Return the (X, Y) coordinate for the center point of the cell that contains the specified text.  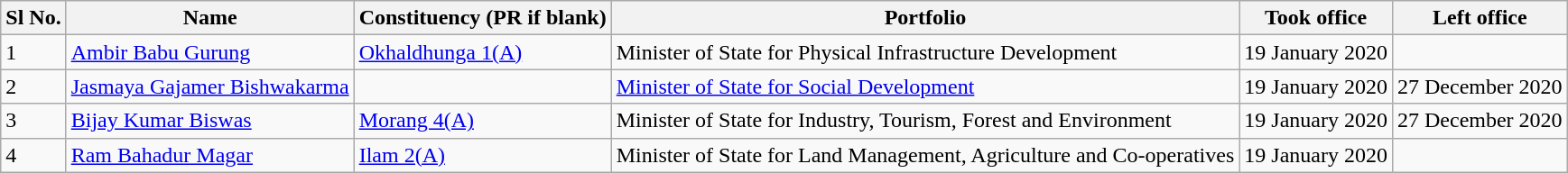
Okhaldhunga 1(A) (482, 52)
Name (209, 18)
3 (33, 121)
Constituency (PR if blank) (482, 18)
Ram Bahadur Magar (209, 155)
Portfolio (925, 18)
1 (33, 52)
2 (33, 86)
Minister of State for Physical Infrastructure Development (925, 52)
Minister of State for Land Management, Agriculture and Co-operatives (925, 155)
Jasmaya Gajamer Bishwakarma (209, 86)
Left office (1480, 18)
Ilam 2(A) (482, 155)
Morang 4(A) (482, 121)
Minister of State for Industry, Tourism, Forest and Environment (925, 121)
Minister of State for Social Development (925, 86)
Took office (1316, 18)
4 (33, 155)
Ambir Babu Gurung (209, 52)
Sl No. (33, 18)
Bijay Kumar Biswas (209, 121)
